Return the (x, y) coordinate for the center point of the cell that contains the specified text.  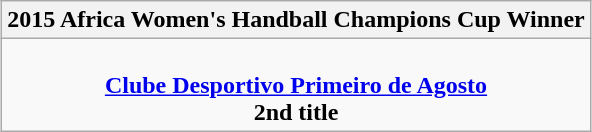
2015 Africa Women's Handball Champions Cup Winner (296, 20)
Clube Desportivo Primeiro de Agosto2nd title (296, 85)
